Extract the (X, Y) coordinate from the center of the cell holding the provided text.  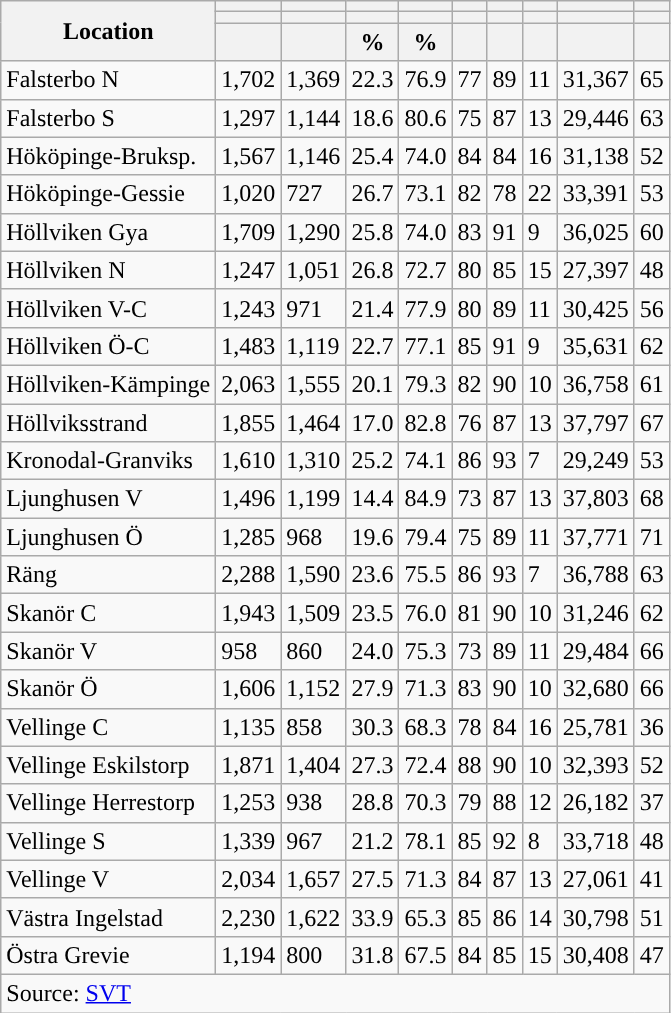
Höllviksstrand (108, 423)
18.6 (372, 118)
23.5 (372, 613)
76 (470, 423)
1,285 (248, 537)
31.8 (372, 955)
1,144 (314, 118)
1,606 (248, 689)
1,871 (248, 765)
32,680 (596, 689)
56 (652, 308)
47 (652, 955)
67 (652, 423)
36,758 (596, 384)
1,943 (248, 613)
80.6 (426, 118)
30.3 (372, 727)
20.1 (372, 384)
77.1 (426, 346)
1,702 (248, 80)
1,152 (314, 689)
Source: SVT (336, 993)
74.1 (426, 461)
26,182 (596, 803)
Ljunghusen Ö (108, 537)
67.5 (426, 955)
19.6 (372, 537)
14.4 (372, 499)
1,622 (314, 917)
Höllviken-Kämpinge (108, 384)
33.9 (372, 917)
68 (652, 499)
22.7 (372, 346)
1,243 (248, 308)
727 (314, 194)
30,425 (596, 308)
1,657 (314, 879)
71 (652, 537)
Höllviken N (108, 270)
Falsterbo N (108, 80)
22.3 (372, 80)
1,051 (314, 270)
35,631 (596, 346)
967 (314, 841)
26.7 (372, 194)
Vellinge V (108, 879)
60 (652, 232)
36,788 (596, 575)
27.9 (372, 689)
24.0 (372, 651)
41 (652, 879)
1,194 (248, 955)
27.5 (372, 879)
800 (314, 955)
Höllviken Ö-C (108, 346)
25.2 (372, 461)
81 (470, 613)
Location (108, 31)
72.7 (426, 270)
1,709 (248, 232)
27.3 (372, 765)
1,020 (248, 194)
26.8 (372, 270)
Vellinge Eskilstorp (108, 765)
22 (540, 194)
77 (470, 80)
14 (540, 917)
31,246 (596, 613)
61 (652, 384)
84.9 (426, 499)
29,249 (596, 461)
Skanör C (108, 613)
30,408 (596, 955)
1,590 (314, 575)
25.8 (372, 232)
23.6 (372, 575)
Vellinge Herrestorp (108, 803)
971 (314, 308)
Höllviken Gya (108, 232)
Skanör V (108, 651)
860 (314, 651)
2,063 (248, 384)
32,393 (596, 765)
1,404 (314, 765)
65 (652, 80)
1,135 (248, 727)
938 (314, 803)
Skanör Ö (108, 689)
75.3 (426, 651)
77.9 (426, 308)
72.4 (426, 765)
65.3 (426, 917)
73.1 (426, 194)
1,464 (314, 423)
Västra Ingelstad (108, 917)
1,253 (248, 803)
36 (652, 727)
33,718 (596, 841)
68.3 (426, 727)
1,119 (314, 346)
33,391 (596, 194)
82.8 (426, 423)
1,199 (314, 499)
76.9 (426, 80)
70.3 (426, 803)
Östra Grevie (108, 955)
1,855 (248, 423)
31,138 (596, 156)
Hököpinge-Gessie (108, 194)
37 (652, 803)
Ljunghusen V (108, 499)
Kronodal-Granviks (108, 461)
21.4 (372, 308)
75.5 (426, 575)
1,610 (248, 461)
1,146 (314, 156)
21.2 (372, 841)
Vellinge S (108, 841)
958 (248, 651)
8 (540, 841)
92 (504, 841)
31,367 (596, 80)
1,369 (314, 80)
2,034 (248, 879)
27,397 (596, 270)
37,771 (596, 537)
79.4 (426, 537)
1,247 (248, 270)
Vellinge C (108, 727)
37,797 (596, 423)
Räng (108, 575)
36,025 (596, 232)
1,297 (248, 118)
27,061 (596, 879)
76.0 (426, 613)
79.3 (426, 384)
1,339 (248, 841)
30,798 (596, 917)
1,496 (248, 499)
858 (314, 727)
1,555 (314, 384)
Falsterbo S (108, 118)
12 (540, 803)
2,288 (248, 575)
79 (470, 803)
Höllviken V-C (108, 308)
1,567 (248, 156)
1,483 (248, 346)
1,290 (314, 232)
2,230 (248, 917)
968 (314, 537)
51 (652, 917)
29,446 (596, 118)
29,484 (596, 651)
1,509 (314, 613)
78.1 (426, 841)
37,803 (596, 499)
28.8 (372, 803)
Hököpinge-Bruksp. (108, 156)
17.0 (372, 423)
1,310 (314, 461)
25,781 (596, 727)
25.4 (372, 156)
